From the cell containing the given text, extract its center point as (X, Y) coordinate. 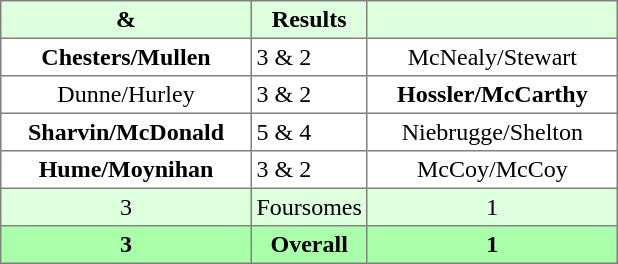
Sharvin/McDonald (126, 132)
Overall (309, 245)
McNealy/Stewart (492, 57)
Dunne/Hurley (126, 95)
Results (309, 20)
McCoy/McCoy (492, 170)
Niebrugge/Shelton (492, 132)
Chesters/Mullen (126, 57)
Foursomes (309, 207)
& (126, 20)
5 & 4 (309, 132)
Hume/Moynihan (126, 170)
Hossler/McCarthy (492, 95)
